Determine the (x, y) coordinate at the center of the cell enclosing the given text.  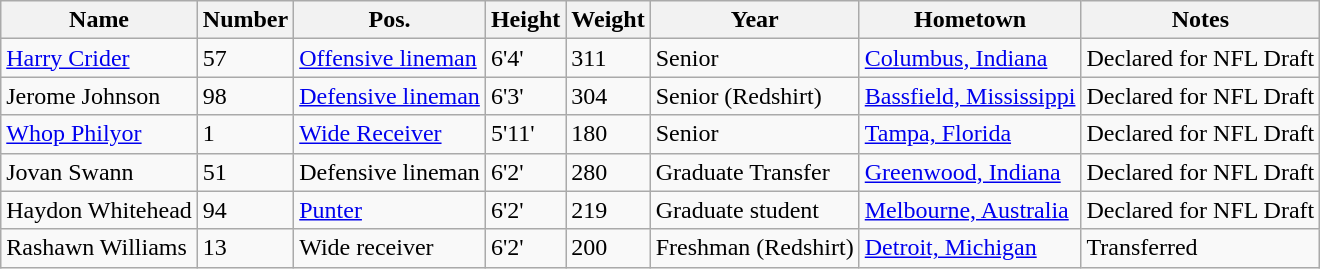
Jovan Swann (100, 172)
Name (100, 20)
Offensive lineman (390, 58)
6'3' (525, 96)
Wide receiver (390, 248)
219 (608, 210)
280 (608, 172)
200 (608, 248)
Year (754, 20)
Height (525, 20)
Whop Philyor (100, 134)
Pos. (390, 20)
1 (245, 134)
Transferred (1200, 248)
Graduate student (754, 210)
Number (245, 20)
Columbus, Indiana (970, 58)
Haydon Whitehead (100, 210)
Tampa, Florida (970, 134)
Weight (608, 20)
311 (608, 58)
304 (608, 96)
Senior (Redshirt) (754, 96)
Wide Receiver (390, 134)
Melbourne, Australia (970, 210)
Greenwood, Indiana (970, 172)
6'4' (525, 58)
Jerome Johnson (100, 96)
5'11' (525, 134)
Punter (390, 210)
180 (608, 134)
Hometown (970, 20)
Detroit, Michigan (970, 248)
Rashawn Williams (100, 248)
Graduate Transfer (754, 172)
Notes (1200, 20)
57 (245, 58)
13 (245, 248)
94 (245, 210)
51 (245, 172)
Freshman (Redshirt) (754, 248)
Bassfield, Mississippi (970, 96)
Harry Crider (100, 58)
98 (245, 96)
